Search for the cell housing the specified text and yield its [X, Y] center coordinate. 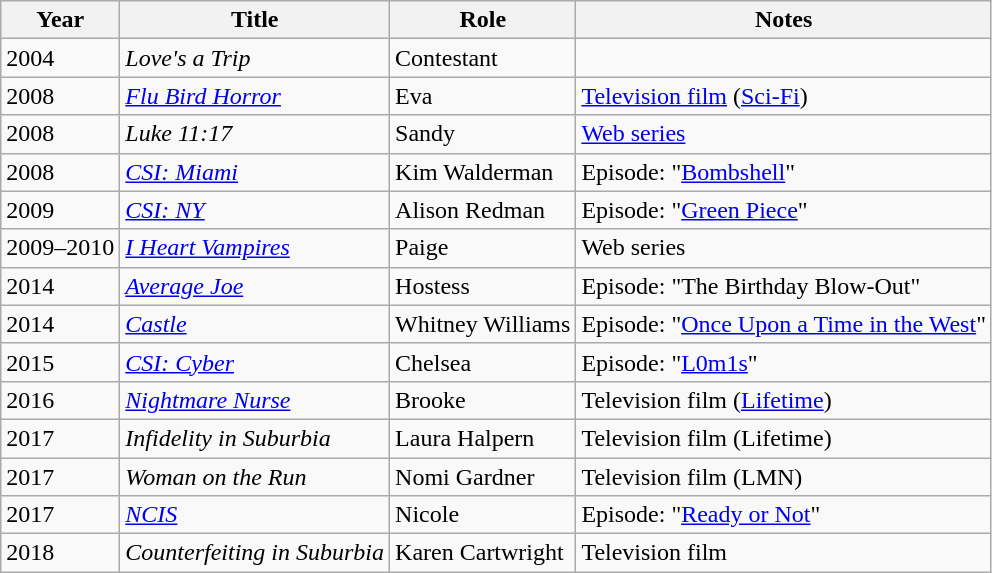
2018 [60, 553]
Flu Bird Horror [255, 96]
Eva [483, 96]
Woman on the Run [255, 477]
Television film (LMN) [784, 477]
2009–2010 [60, 248]
Episode: "Green Piece" [784, 210]
Karen Cartwright [483, 553]
Nomi Gardner [483, 477]
Contestant [483, 58]
Episode: "L0m1s" [784, 362]
CSI: NY [255, 210]
Nightmare Nurse [255, 400]
Love's a Trip [255, 58]
2015 [60, 362]
Episode: "Ready or Not" [784, 515]
Title [255, 20]
2004 [60, 58]
Sandy [483, 134]
Role [483, 20]
Episode: "Bombshell" [784, 172]
2016 [60, 400]
2009 [60, 210]
CSI: Cyber [255, 362]
Episode: "The Birthday Blow-Out" [784, 286]
Kim Walderman [483, 172]
Chelsea [483, 362]
Laura Halpern [483, 438]
Whitney Williams [483, 324]
Brooke [483, 400]
Notes [784, 20]
Hostess [483, 286]
Year [60, 20]
Castle [255, 324]
Nicole [483, 515]
Paige [483, 248]
Counterfeiting in Suburbia [255, 553]
Television film [784, 553]
Infidelity in Suburbia [255, 438]
Television film (Sci-Fi) [784, 96]
NCIS [255, 515]
Episode: "Once Upon a Time in the West" [784, 324]
Average Joe [255, 286]
Alison Redman [483, 210]
Luke 11:17 [255, 134]
I Heart Vampires [255, 248]
CSI: Miami [255, 172]
